Find where the given text appears and provide that cell's center as (x, y) coordinate. 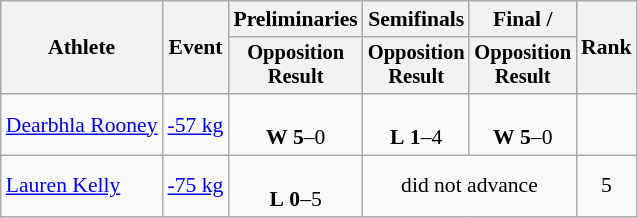
L 1–4 (416, 124)
Semifinals (416, 19)
Dearbhla Rooney (82, 124)
-57 kg (196, 124)
Event (196, 48)
L 0–5 (295, 186)
did not advance (470, 186)
Final / (522, 19)
-75 kg (196, 186)
5 (606, 186)
Athlete (82, 48)
Preliminaries (295, 19)
Rank (606, 48)
Lauren Kelly (82, 186)
